Provide the (X, Y) coordinate of the cell's center where the given text is located.  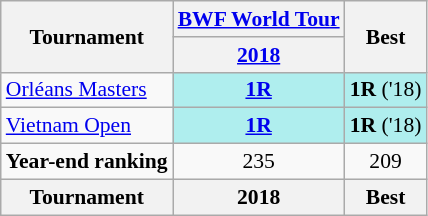
209 (386, 162)
BWF World Tour (259, 19)
Year-end ranking (87, 162)
235 (259, 162)
Orléans Masters (87, 90)
Vietnam Open (87, 126)
